Return the [x, y] coordinate for the center point of the cell that contains the specified text.  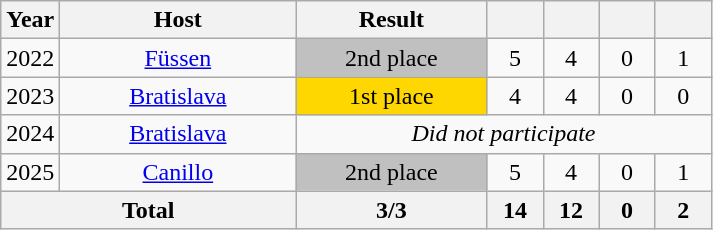
Host [178, 20]
Did not participate [504, 134]
2 [683, 210]
2024 [30, 134]
Result [392, 20]
1st place [392, 96]
Füssen [178, 58]
12 [571, 210]
Total [148, 210]
2023 [30, 96]
3/3 [392, 210]
Canillo [178, 172]
Year [30, 20]
2025 [30, 172]
2022 [30, 58]
14 [515, 210]
